For the text-containing cell, return its midpoint in [x, y] coordinate format. 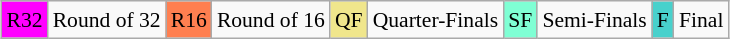
R32 [25, 20]
Final [702, 20]
Round of 16 [271, 20]
R16 [189, 20]
SF [520, 20]
Semi-Finals [594, 20]
Quarter-Finals [436, 20]
F [663, 20]
QF [349, 20]
Round of 32 [107, 20]
